For the text-containing cell, return its midpoint in [X, Y] coordinate format. 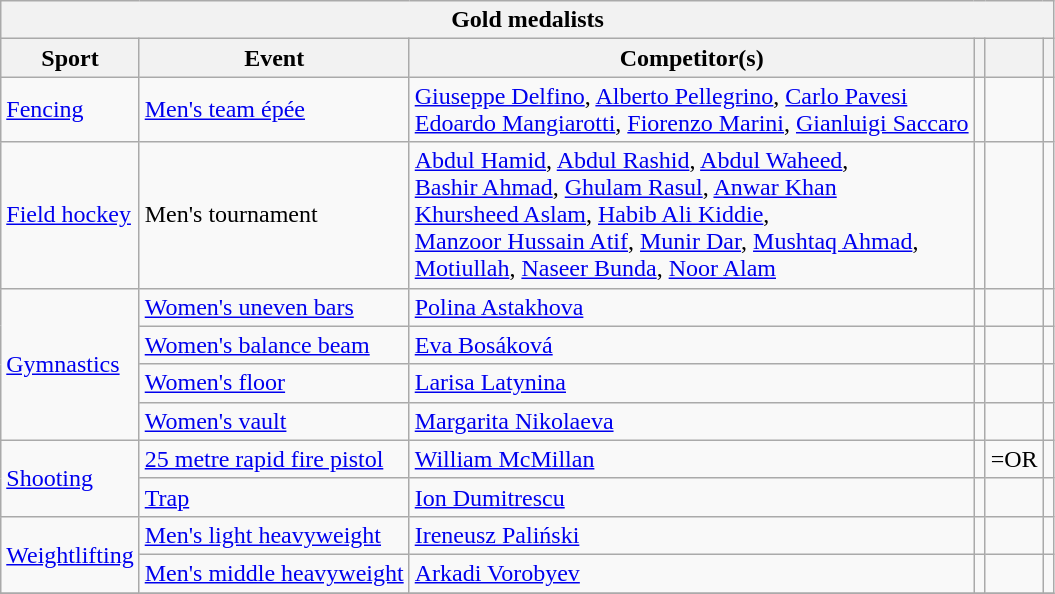
Men's team épée [274, 110]
Trap [274, 497]
Polina Astakhova [692, 307]
Women's vault [274, 421]
Eva Bosáková [692, 345]
Men's light heavyweight [274, 535]
Women's uneven bars [274, 307]
Event [274, 58]
Fencing [70, 110]
Field hockey [70, 215]
Weightlifting [70, 554]
Margarita Nikolaeva [692, 421]
Gymnastics [70, 364]
Competitor(s) [692, 58]
=OR [1014, 459]
Larisa Latynina [692, 383]
Women's balance beam [274, 345]
Giuseppe Delfino, Alberto Pellegrino, Carlo PavesiEdoardo Mangiarotti, Fiorenzo Marini, Gianluigi Saccaro [692, 110]
Ion Dumitrescu [692, 497]
Gold medalists [528, 20]
Men's middle heavyweight [274, 573]
Sport [70, 58]
Men's tournament [274, 215]
25 metre rapid fire pistol [274, 459]
William McMillan [692, 459]
Shooting [70, 478]
Arkadi Vorobyev [692, 573]
Ireneusz Paliński [692, 535]
Women's floor [274, 383]
